Extract the (X, Y) coordinate from the center of the cell holding the provided text.  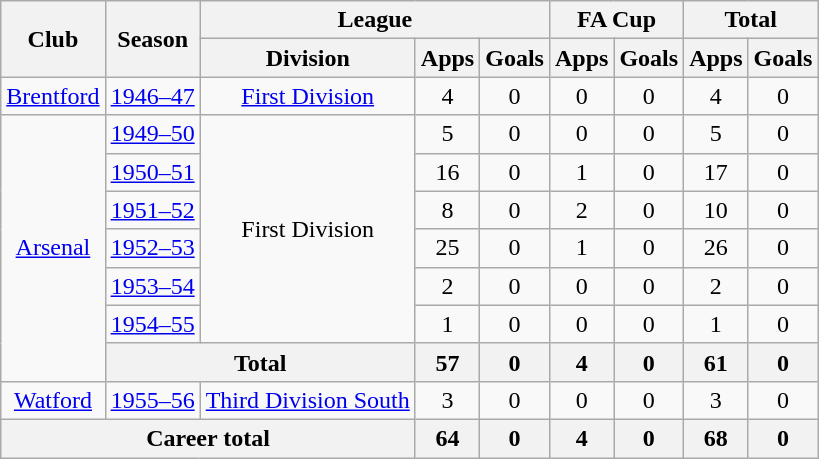
FA Cup (616, 20)
Arsenal (53, 248)
8 (447, 210)
League (374, 20)
61 (716, 362)
Club (53, 39)
16 (447, 172)
26 (716, 248)
1952–53 (152, 248)
1949–50 (152, 134)
10 (716, 210)
68 (716, 438)
Division (308, 58)
Watford (53, 400)
17 (716, 172)
57 (447, 362)
64 (447, 438)
1953–54 (152, 286)
1955–56 (152, 400)
Season (152, 39)
Third Division South (308, 400)
1951–52 (152, 210)
25 (447, 248)
1954–55 (152, 324)
Brentford (53, 96)
1950–51 (152, 172)
Career total (208, 438)
1946–47 (152, 96)
